Locate the cell with the specified text and output its (x, y) center coordinate. 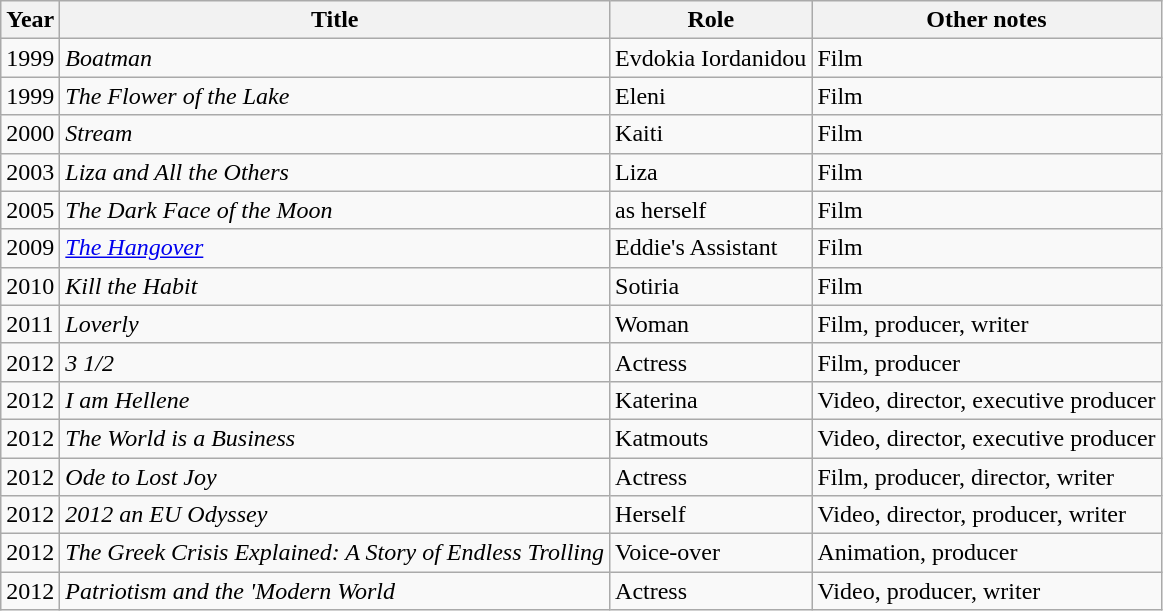
Video, director, producer, writer (986, 515)
2011 (30, 324)
2012 an EU Odyssey (335, 515)
Year (30, 20)
Title (335, 20)
Sotiria (711, 286)
Video, producer, writer (986, 591)
The Greek Crisis Explained: A Story of Endless Trolling (335, 553)
Herself (711, 515)
as herself (711, 210)
Kill the Habit (335, 286)
2003 (30, 172)
Boatman (335, 58)
Stream (335, 134)
Evdokia Iordanidou (711, 58)
Woman (711, 324)
2009 (30, 248)
Patriotism and the 'Modern World (335, 591)
Liza and All the Others (335, 172)
The Flower of the Lake (335, 96)
3 1/2 (335, 362)
The World is a Business (335, 438)
Role (711, 20)
Kaiti (711, 134)
2010 (30, 286)
The Dark Face of the Moon (335, 210)
Film, producer, director, writer (986, 477)
The Hangover (335, 248)
Ode to Lost Joy (335, 477)
Eddie's Assistant (711, 248)
Katmouts (711, 438)
Eleni (711, 96)
Other notes (986, 20)
2005 (30, 210)
Film, producer (986, 362)
2000 (30, 134)
Loverly (335, 324)
I am Hellene (335, 400)
Film, producer, writer (986, 324)
Animation, producer (986, 553)
Voice-over (711, 553)
Liza (711, 172)
Katerina (711, 400)
